Locate the cell with the specified text and output its [X, Y] center coordinate. 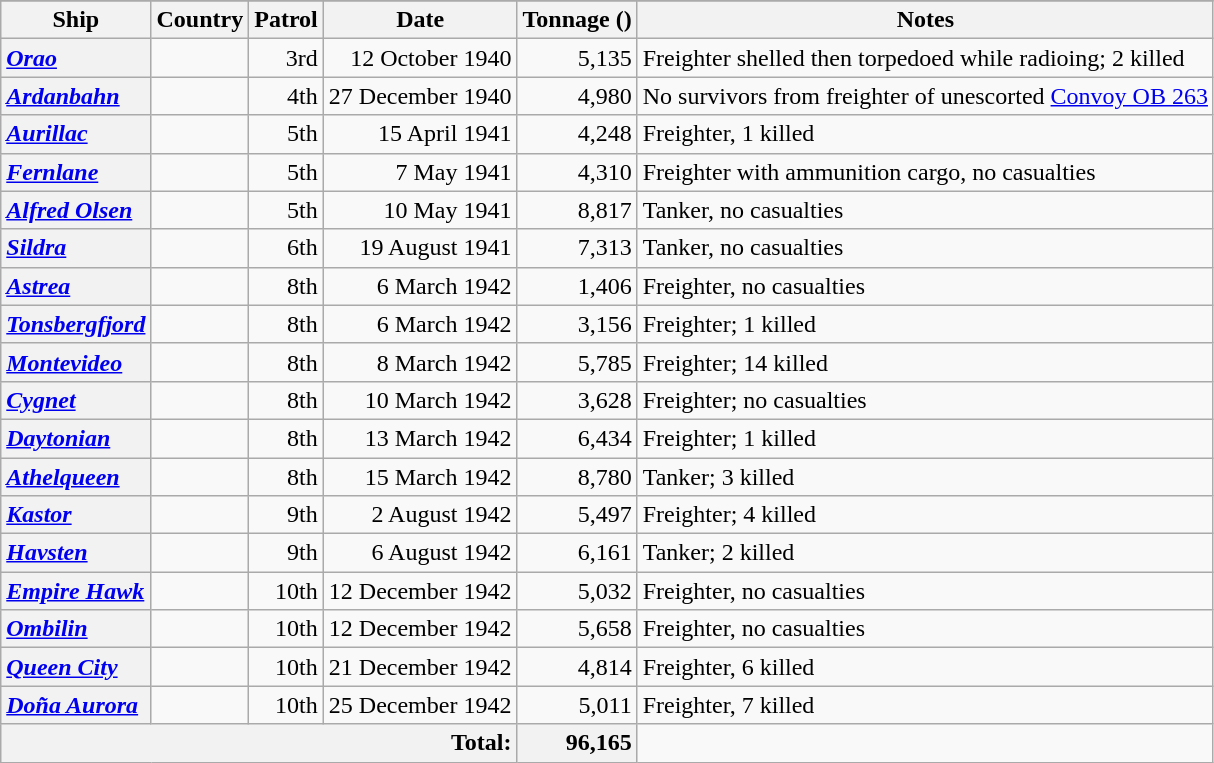
Cygnet [76, 400]
5,785 [577, 362]
3,156 [577, 324]
Athelqueen [76, 477]
Freighter, 1 killed [925, 134]
Montevideo [76, 362]
Freighter shelled then torpedoed while radioing; 2 killed [925, 58]
Orao [76, 58]
Freighter; 14 killed [925, 362]
5,135 [577, 58]
Notes [925, 20]
Tonsbergfjord [76, 324]
4th [286, 96]
Freighter; 4 killed [925, 515]
10 March 1942 [420, 400]
27 December 1940 [420, 96]
8 March 1942 [420, 362]
Alfred Olsen [76, 210]
Date [420, 20]
15 March 1942 [420, 477]
2 August 1942 [420, 515]
7 May 1941 [420, 172]
No survivors from freighter of unescorted Convoy OB 263 [925, 96]
5,011 [577, 705]
4,814 [577, 667]
6th [286, 248]
Aurillac [76, 134]
Fernlane [76, 172]
Sildra [76, 248]
Astrea [76, 286]
25 December 1942 [420, 705]
15 April 1941 [420, 134]
1,406 [577, 286]
13 March 1942 [420, 438]
6,434 [577, 438]
Country [200, 20]
Doña Aurora [76, 705]
5,032 [577, 591]
Havsten [76, 553]
Total: [259, 743]
6 August 1942 [420, 553]
Tonnage () [577, 20]
Empire Hawk [76, 591]
5,658 [577, 629]
Freighter, 7 killed [925, 705]
5,497 [577, 515]
8,817 [577, 210]
Ombilin [76, 629]
12 October 1940 [420, 58]
10 May 1941 [420, 210]
Queen City [76, 667]
19 August 1941 [420, 248]
4,310 [577, 172]
21 December 1942 [420, 667]
7,313 [577, 248]
3,628 [577, 400]
4,980 [577, 96]
Ship [76, 20]
8,780 [577, 477]
Tanker; 3 killed [925, 477]
Kastor [76, 515]
Freighter; no casualties [925, 400]
Freighter with ammunition cargo, no casualties [925, 172]
Ardanbahn [76, 96]
6,161 [577, 553]
96,165 [577, 743]
Tanker; 2 killed [925, 553]
Daytonian [76, 438]
4,248 [577, 134]
3rd [286, 58]
Freighter, 6 killed [925, 667]
Patrol [286, 20]
